From the cell containing the given text, extract its center point as (X, Y) coordinate. 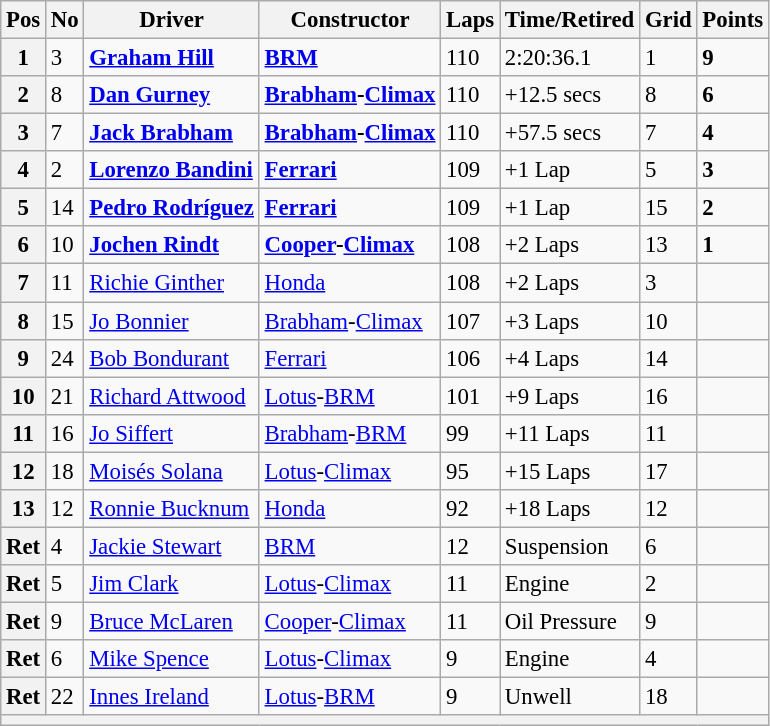
+11 Laps (570, 433)
95 (470, 471)
Moisés Solana (172, 471)
+4 Laps (570, 358)
Ronnie Bucknum (172, 509)
Driver (172, 20)
Dan Gurney (172, 95)
Mike Spence (172, 659)
Constructor (350, 20)
Pedro Rodríguez (172, 208)
Jackie Stewart (172, 546)
Bruce McLaren (172, 621)
No (65, 20)
Oil Pressure (570, 621)
Grid (668, 20)
Jo Bonnier (172, 321)
92 (470, 509)
Jochen Rindt (172, 245)
Points (732, 20)
Richie Ginther (172, 283)
Pos (24, 20)
Laps (470, 20)
+12.5 secs (570, 95)
106 (470, 358)
21 (65, 396)
17 (668, 471)
Richard Attwood (172, 396)
99 (470, 433)
101 (470, 396)
Brabham-BRM (350, 433)
Bob Bondurant (172, 358)
+15 Laps (570, 471)
+18 Laps (570, 509)
+3 Laps (570, 321)
Lorenzo Bandini (172, 170)
Time/Retired (570, 20)
2:20:36.1 (570, 58)
+57.5 secs (570, 133)
Jack Brabham (172, 133)
+9 Laps (570, 396)
Unwell (570, 697)
Suspension (570, 546)
107 (470, 321)
22 (65, 697)
Graham Hill (172, 58)
Innes Ireland (172, 697)
Jim Clark (172, 584)
24 (65, 358)
Jo Siffert (172, 433)
